Output the [X, Y] coordinate of the center of the cell containing the given text.  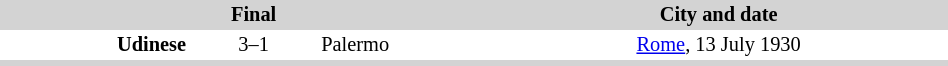
3–1 [254, 45]
Udinese [94, 45]
Palermo [411, 45]
Final [254, 15]
Rome, 13 July 1930 [718, 45]
City and date [718, 15]
